Find where the given text appears and provide that cell's center as [X, Y] coordinate. 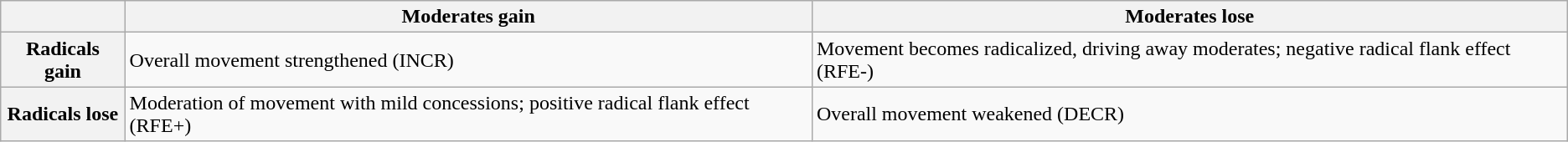
Moderates gain [468, 17]
Moderation of movement with mild concessions; positive radical flank effect (RFE+) [468, 114]
Overall movement strengthened (INCR) [468, 60]
Radicals lose [63, 114]
Overall movement weakened (DECR) [1189, 114]
Movement becomes radicalized, driving away moderates; negative radical flank effect (RFE-) [1189, 60]
Radicals gain [63, 60]
Moderates lose [1189, 17]
